Return the [x, y] coordinate for the center point of the cell that contains the specified text.  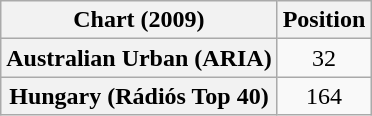
164 [324, 96]
Australian Urban (ARIA) [139, 58]
32 [324, 58]
Position [324, 20]
Hungary (Rádiós Top 40) [139, 96]
Chart (2009) [139, 20]
